From the cell containing the given text, extract its center point as [X, Y] coordinate. 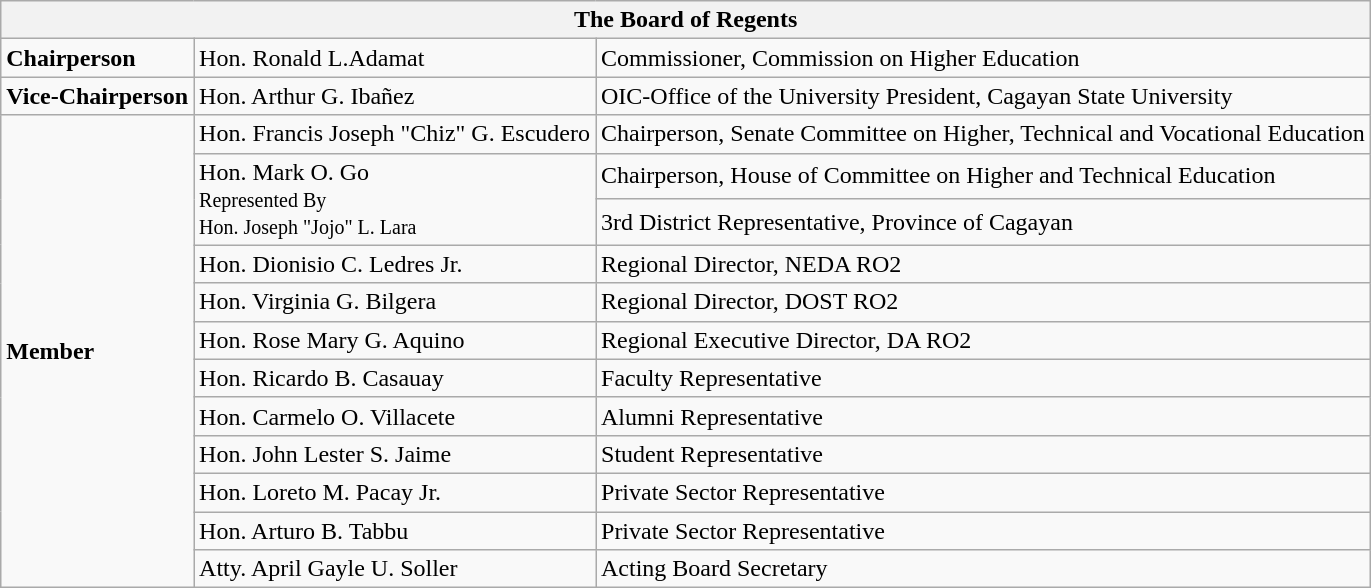
Hon. Virginia G. Bilgera [395, 302]
Alumni Representative [984, 416]
Regional Executive Director, DA RO2 [984, 340]
Hon. Mark O. GoRepresented By Hon. Joseph "Jojo" L. Lara [395, 199]
Hon. Carmelo O. Villacete [395, 416]
Atty. April Gayle U. Soller [395, 569]
Hon. Loreto M. Pacay Jr. [395, 492]
Member [98, 352]
Chairperson, House of Committee on Higher and Technical Education [984, 176]
Chairperson, Senate Committee on Higher, Technical and Vocational Education [984, 134]
Hon. Ricardo B. Casauay [395, 378]
Hon. Francis Joseph "Chiz" G. Escudero [395, 134]
3rd District Representative, Province of Cagayan [984, 222]
Hon. Dionisio C. Ledres Jr. [395, 264]
Student Representative [984, 454]
Hon. Arturo B. Tabbu [395, 531]
The Board of Regents [686, 20]
Chairperson [98, 58]
Hon. Rose Mary G. Aquino [395, 340]
OIC-Office of the University President, Cagayan State University [984, 96]
Commissioner, Commission on Higher Education [984, 58]
Acting Board Secretary [984, 569]
Faculty Representative [984, 378]
Hon. John Lester S. Jaime [395, 454]
Regional Director, NEDA RO2 [984, 264]
Regional Director, DOST RO2 [984, 302]
Hon. Arthur G. Ibañez [395, 96]
Vice-Chairperson [98, 96]
Hon. Ronald L.Adamat [395, 58]
